Locate the cell with the specified text and output its [X, Y] center coordinate. 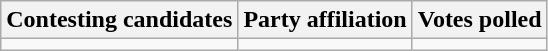
Party affiliation [325, 20]
Contesting candidates [120, 20]
Votes polled [480, 20]
